Scan for the cell matching the given text and deliver its (X, Y) coordinate at center. 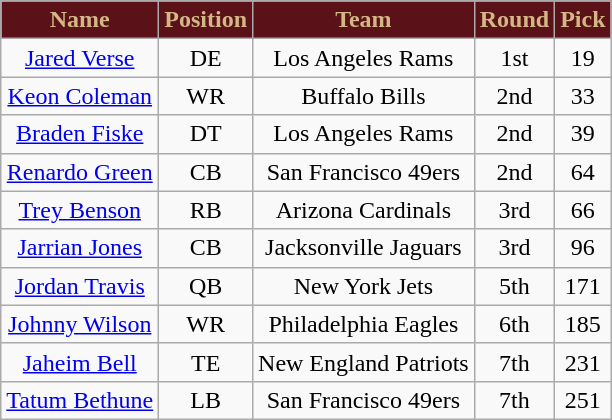
Jared Verse (80, 58)
Jacksonville Jaguars (364, 248)
96 (583, 248)
251 (583, 400)
Trey Benson (80, 210)
Name (80, 20)
Arizona Cardinals (364, 210)
185 (583, 324)
Braden Fiske (80, 134)
QB (206, 286)
Renardo Green (80, 172)
Johnny Wilson (80, 324)
Jarrian Jones (80, 248)
1st (514, 58)
RB (206, 210)
Keon Coleman (80, 96)
LB (206, 400)
Team (364, 20)
Position (206, 20)
Pick (583, 20)
Jordan Travis (80, 286)
New England Patriots (364, 362)
Buffalo Bills (364, 96)
New York Jets (364, 286)
64 (583, 172)
Jaheim Bell (80, 362)
5th (514, 286)
66 (583, 210)
231 (583, 362)
TE (206, 362)
6th (514, 324)
Philadelphia Eagles (364, 324)
39 (583, 134)
33 (583, 96)
DE (206, 58)
Round (514, 20)
Tatum Bethune (80, 400)
DT (206, 134)
171 (583, 286)
19 (583, 58)
